Output the (x, y) coordinate of the center of the cell containing the given text.  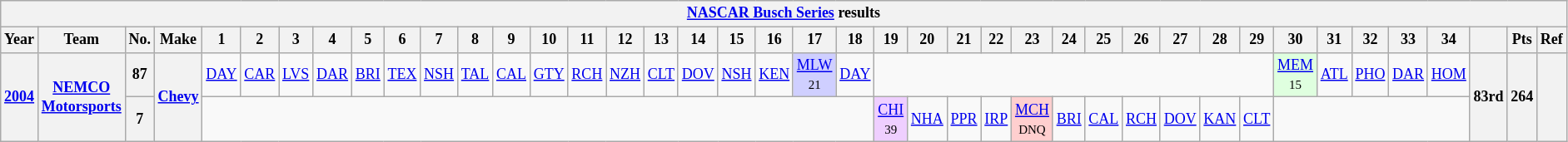
Pts (1522, 40)
ATL (1334, 75)
GTY (549, 75)
34 (1449, 40)
31 (1334, 40)
NHA (928, 120)
8 (475, 40)
IRP (996, 120)
83rd (1489, 96)
NEMCO Motorsports (82, 96)
33 (1409, 40)
PPR (964, 120)
KAN (1220, 120)
18 (855, 40)
20 (928, 40)
TAL (475, 75)
Team (82, 40)
3 (296, 40)
1 (222, 40)
23 (1033, 40)
CHI39 (891, 120)
27 (1180, 40)
No. (140, 40)
4 (333, 40)
264 (1522, 96)
26 (1142, 40)
6 (402, 40)
Make (178, 40)
30 (1296, 40)
32 (1371, 40)
22 (996, 40)
Ref (1551, 40)
29 (1257, 40)
KEN (774, 75)
12 (625, 40)
9 (511, 40)
19 (891, 40)
2004 (20, 96)
MCHDNQ (1033, 120)
17 (814, 40)
Year (20, 40)
24 (1069, 40)
NZH (625, 75)
PHO (1371, 75)
HOM (1449, 75)
MLW21 (814, 75)
CAR (260, 75)
TEX (402, 75)
LVS (296, 75)
16 (774, 40)
MEM15 (1296, 75)
11 (587, 40)
15 (736, 40)
2 (260, 40)
14 (698, 40)
21 (964, 40)
28 (1220, 40)
5 (368, 40)
87 (140, 75)
13 (661, 40)
NASCAR Busch Series results (784, 13)
10 (549, 40)
25 (1104, 40)
Chevy (178, 96)
